Determine the [x, y] coordinate at the center of the cell enclosing the given text.  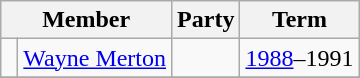
Term [300, 20]
Party [206, 20]
Wayne Merton [95, 58]
Member [86, 20]
1988–1991 [300, 58]
